Detect which cell encompasses the target text, then output its (X, Y) center coordinate. 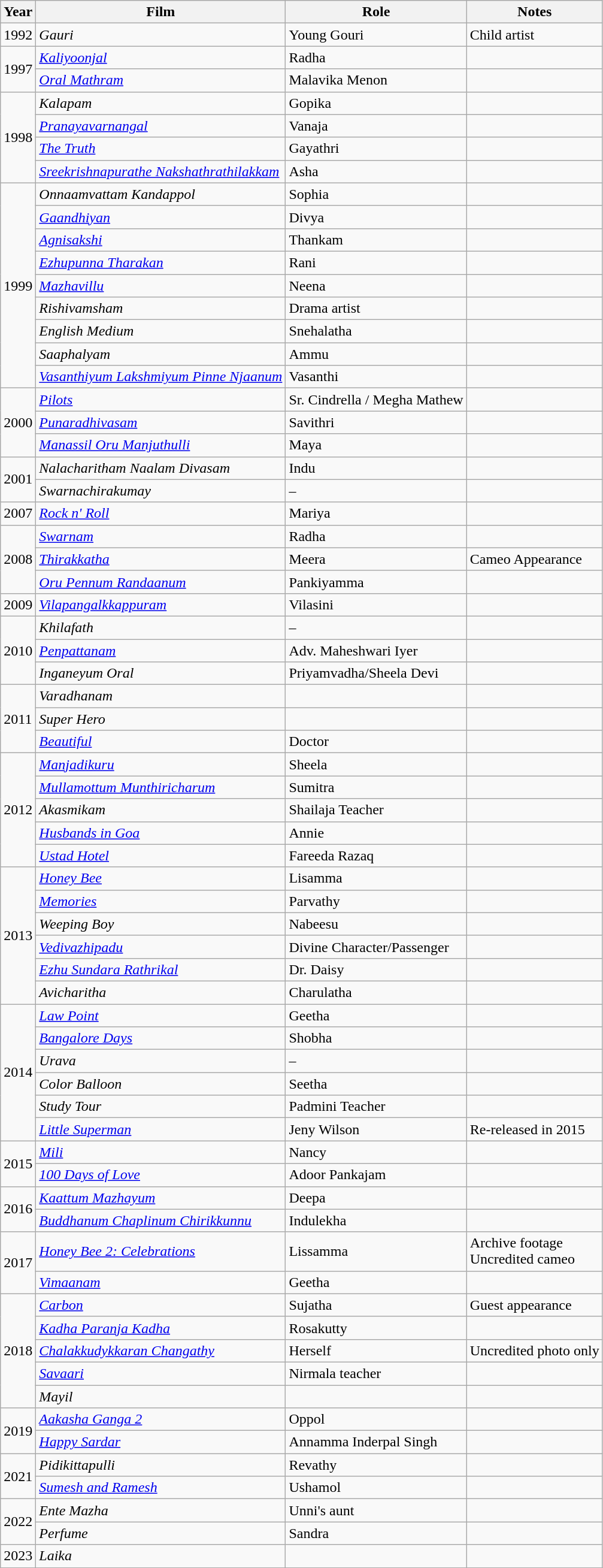
Revathy (376, 1465)
Meera (376, 559)
Vimaanam (160, 1282)
Memories (160, 901)
Kadha Paranja Kadha (160, 1328)
Urava (160, 1061)
Ezhupunna Tharakan (160, 262)
Jeny Wilson (376, 1129)
Color Balloon (160, 1084)
Gauri (160, 35)
Neena (376, 286)
Manjadikuru (160, 765)
Drama artist (376, 309)
Agnisakshi (160, 240)
Inganeyum Oral (160, 673)
Gayathri (376, 149)
2014 (18, 1072)
Nancy (376, 1152)
Oppol (376, 1419)
Maya (376, 445)
Sreekrishnapurathe Nakshathrathilakkam (160, 171)
2013 (18, 935)
Uncredited photo only (534, 1351)
Punaradhivasam (160, 422)
Role (376, 12)
Sujatha (376, 1305)
Young Gouri (376, 35)
Priyamvadha/Sheela Devi (376, 673)
Adv. Maheshwari Iyer (376, 650)
Weeping Boy (160, 924)
Rani (376, 262)
Malavika Menon (376, 80)
Divine Character/Passenger (376, 947)
2015 (18, 1164)
Oral Mathram (160, 80)
Thankam (376, 240)
Super Hero (160, 719)
Herself (376, 1351)
Nirmala teacher (376, 1373)
Film (160, 12)
Vasanthiyum Lakshmiyum Pinne Njaanum (160, 377)
Padmini Teacher (376, 1107)
Vedivazhipadu (160, 947)
Buddhanum Chaplinum Chirikkunnu (160, 1220)
Parvathy (376, 901)
Indu (376, 468)
Bangalore Days (160, 1038)
The Truth (160, 149)
Varadhanam (160, 696)
1992 (18, 35)
Sandra (376, 1533)
Pilots (160, 400)
Mullamottum Munthiricharum (160, 787)
Manassil Oru Manjuthulli (160, 445)
Law Point (160, 1016)
Lisamma (376, 878)
Sumitra (376, 787)
Nalacharitham Naalam Divasam (160, 468)
2019 (18, 1431)
Mariya (376, 513)
Husbands in Goa (160, 833)
Doctor (376, 742)
2017 (18, 1263)
2018 (18, 1351)
Mili (160, 1152)
Guest appearance (534, 1305)
Vilapangalkkappuram (160, 605)
Sheela (376, 765)
Cameo Appearance (534, 559)
Onnaamvattam Kandappol (160, 194)
Notes (534, 12)
Vanaja (376, 126)
Divya (376, 217)
Sophia (376, 194)
2001 (18, 479)
Year (18, 12)
Honey Bee (160, 878)
Snehalatha (376, 331)
Charulatha (376, 992)
2011 (18, 719)
Khilafath (160, 627)
2009 (18, 605)
2007 (18, 513)
Archive footage Uncredited cameo (534, 1251)
Ezhu Sundara Rathrikal (160, 969)
1997 (18, 69)
Sr. Cindrella / Megha Mathew (376, 400)
Rosakutty (376, 1328)
Fareeda Razaq (376, 856)
Asha (376, 171)
100 Days of Love (160, 1175)
Child artist (534, 35)
Happy Sardar (160, 1442)
Beautiful (160, 742)
Mayil (160, 1397)
Ustad Hotel (160, 856)
Study Tour (160, 1107)
Thirakkatha (160, 559)
Penpattanam (160, 650)
Vasanthi (376, 377)
English Medium (160, 331)
1998 (18, 137)
Ente Mazha (160, 1510)
Avicharitha (160, 992)
Swarnam (160, 536)
Laika (160, 1556)
Aakasha Ganga 2 (160, 1419)
Annie (376, 833)
Ammu (376, 354)
Gaandhiyan (160, 217)
2008 (18, 559)
Perfume (160, 1533)
Saaphalyam (160, 354)
Shobha (376, 1038)
Indulekha (376, 1220)
Swarnachirakumay (160, 491)
Rock n' Roll (160, 513)
Rishivamsham (160, 309)
Oru Pennum Randaanum (160, 582)
Pankiyamma (376, 582)
Kaattum Mazhayum (160, 1198)
2010 (18, 650)
2000 (18, 422)
Pidikittapulli (160, 1465)
Nabeesu (376, 924)
Kalapam (160, 103)
2021 (18, 1476)
Honey Bee 2: Celebrations (160, 1251)
Pranayavarnangal (160, 126)
Little Superman (160, 1129)
Savithri (376, 422)
Gopika (376, 103)
Shailaja Teacher (376, 810)
Mazhavillu (160, 286)
Savaari (160, 1373)
Re-released in 2015 (534, 1129)
Sumesh and Ramesh (160, 1488)
2016 (18, 1209)
Deepa (376, 1198)
Adoor Pankajam (376, 1175)
Dr. Daisy (376, 969)
Vilasini (376, 605)
Chalakkudykkaran Changathy (160, 1351)
Kaliyoonjal (160, 58)
2012 (18, 810)
Carbon (160, 1305)
1999 (18, 285)
Ushamol (376, 1488)
2022 (18, 1522)
Akasmikam (160, 810)
Unni's aunt (376, 1510)
Lissamma (376, 1251)
Annamma Inderpal Singh (376, 1442)
2023 (18, 1556)
Seetha (376, 1084)
